For the text-containing cell, return its midpoint in [x, y] coordinate format. 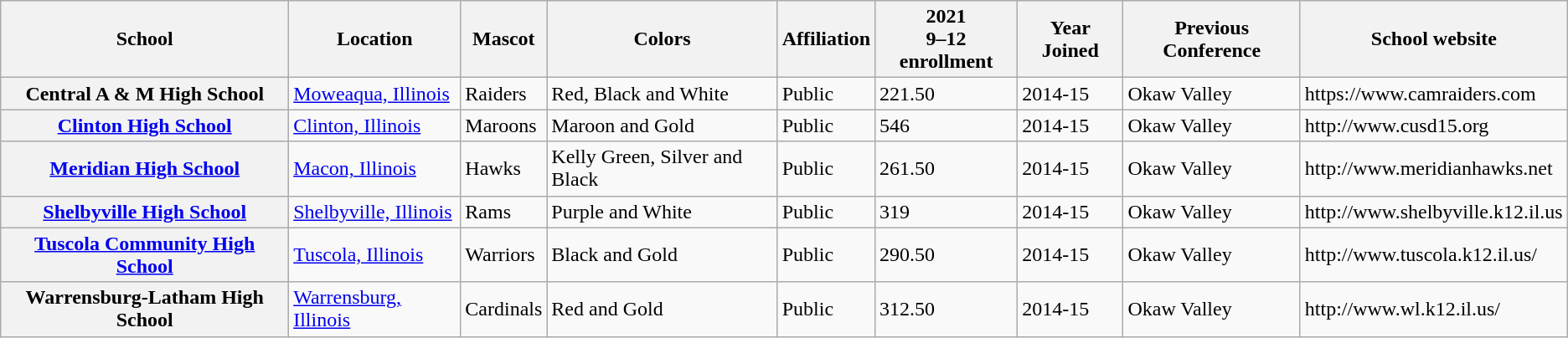
Mascot [504, 39]
Tuscola, Illinois [375, 254]
http://www.cusd15.org [1434, 125]
Location [375, 39]
http://www.tuscola.k12.il.us/ [1434, 254]
546 [946, 125]
Clinton, Illinois [375, 125]
Meridian High School [145, 169]
Red, Black and White [662, 94]
Macon, Illinois [375, 169]
Affiliation [826, 39]
Warriors [504, 254]
http://www.wl.k12.il.us/ [1434, 310]
Black and Gold [662, 254]
Maroon and Gold [662, 125]
Shelbyville High School [145, 212]
Kelly Green, Silver and Black [662, 169]
Previous Conference [1211, 39]
290.50 [946, 254]
Warrensburg, Illinois [375, 310]
Red and Gold [662, 310]
Central A & M High School [145, 94]
Maroons [504, 125]
Colors [662, 39]
Year Joined [1070, 39]
School website [1434, 39]
221.50 [946, 94]
319 [946, 212]
Cardinals [504, 310]
Raiders [504, 94]
261.50 [946, 169]
http://www.shelbyville.k12.il.us [1434, 212]
School [145, 39]
Tuscola Community High School [145, 254]
Hawks [504, 169]
Moweaqua, Illinois [375, 94]
https://www.camraiders.com [1434, 94]
Clinton High School [145, 125]
Purple and White [662, 212]
http://www.meridianhawks.net [1434, 169]
Warrensburg-Latham High School [145, 310]
20219–12 enrollment [946, 39]
Rams [504, 212]
312.50 [946, 310]
Shelbyville, Illinois [375, 212]
